Search for the cell housing the specified text and yield its [x, y] center coordinate. 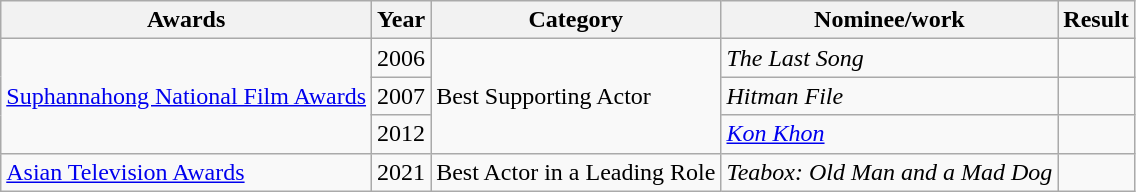
Year [402, 20]
2012 [402, 134]
Result [1096, 20]
Asian Television Awards [186, 172]
Best Supporting Actor [576, 96]
2007 [402, 96]
Awards [186, 20]
Best Actor in a Leading Role [576, 172]
Teabox: Old Man and a Mad Dog [890, 172]
Category [576, 20]
2021 [402, 172]
Nominee/work [890, 20]
Kon Khon [890, 134]
Hitman File [890, 96]
The Last Song [890, 58]
2006 [402, 58]
Suphannahong National Film Awards [186, 96]
